Pinpoint the cell where the given text exists, returning its (x, y) midpoint coordinate. 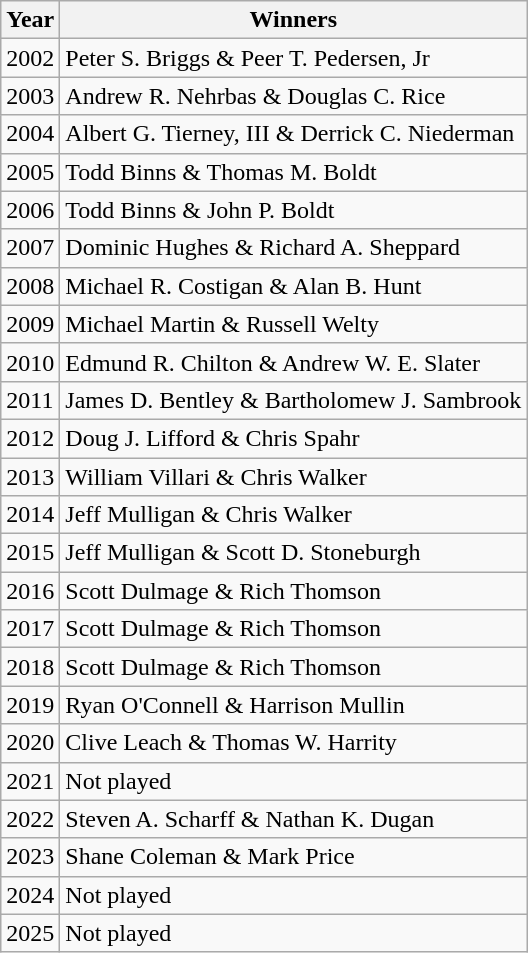
Ryan O'Connell & Harrison Mullin (294, 705)
2017 (30, 629)
Todd Binns & Thomas M. Boldt (294, 172)
2008 (30, 286)
2013 (30, 477)
2005 (30, 172)
Steven A. Scharff & Nathan K. Dugan (294, 819)
William Villari & Chris Walker (294, 477)
2007 (30, 248)
Jeff Mulligan & Chris Walker (294, 515)
2012 (30, 438)
Michael Martin & Russell Welty (294, 324)
2018 (30, 667)
2019 (30, 705)
2024 (30, 895)
2025 (30, 933)
Peter S. Briggs & Peer T. Pedersen, Jr (294, 58)
2010 (30, 362)
2003 (30, 96)
2002 (30, 58)
Dominic Hughes & Richard A. Sheppard (294, 248)
Albert G. Tierney, III & Derrick C. Niederman (294, 134)
Jeff Mulligan & Scott D. Stoneburgh (294, 553)
2020 (30, 743)
2014 (30, 515)
2006 (30, 210)
2021 (30, 781)
2009 (30, 324)
Clive Leach & Thomas W. Harrity (294, 743)
Year (30, 20)
2015 (30, 553)
Doug J. Lifford & Chris Spahr (294, 438)
Winners (294, 20)
Edmund R. Chilton & Andrew W. E. Slater (294, 362)
Andrew R. Nehrbas & Douglas C. Rice (294, 96)
James D. Bentley & Bartholomew J. Sambrook (294, 400)
Michael R. Costigan & Alan B. Hunt (294, 286)
2016 (30, 591)
2004 (30, 134)
2022 (30, 819)
2011 (30, 400)
Shane Coleman & Mark Price (294, 857)
Todd Binns & John P. Boldt (294, 210)
2023 (30, 857)
